Extract the [x, y] coordinate from the center of the cell holding the provided text.  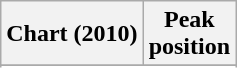
Chart (2010) [72, 34]
Peakposition [189, 34]
